Find where the given text appears and provide that cell's center as (x, y) coordinate. 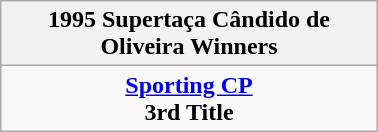
1995 Supertaça Cândido de Oliveira Winners (189, 34)
Sporting CP3rd Title (189, 98)
